Determine the [X, Y] coordinate at the center of the cell enclosing the given text.  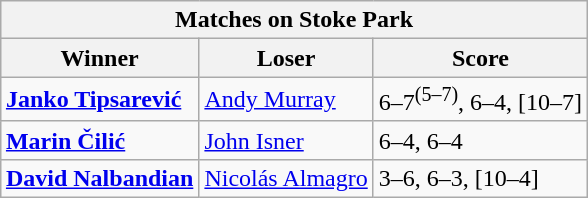
Matches on Stoke Park [294, 20]
John Isner [286, 140]
David Nalbandian [99, 178]
Janko Tipsarević [99, 100]
3–6, 6–3, [10–4] [480, 178]
Andy Murray [286, 100]
Winner [99, 58]
6–7(5–7), 6–4, [10–7] [480, 100]
Score [480, 58]
6–4, 6–4 [480, 140]
Nicolás Almagro [286, 178]
Marin Čilić [99, 140]
Loser [286, 58]
